Find where the given text appears and provide that cell's center as (x, y) coordinate. 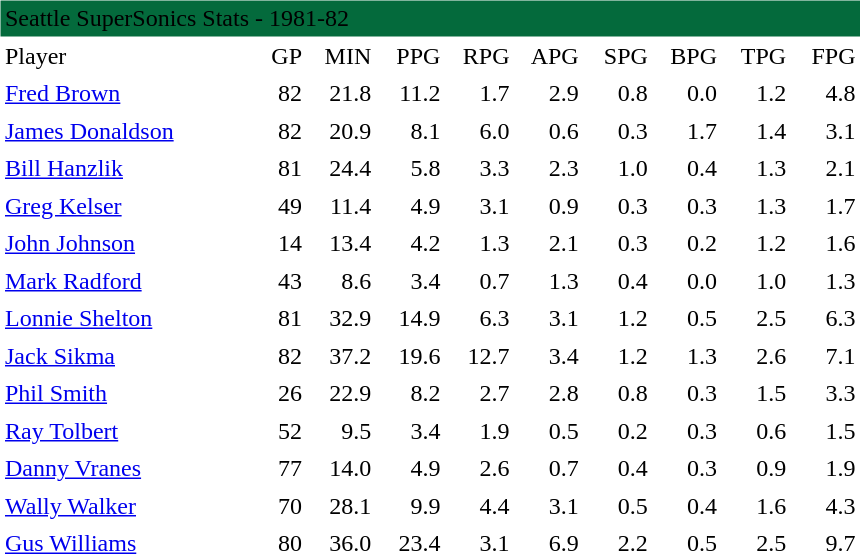
14.9 (411, 318)
13.4 (342, 244)
28.1 (342, 506)
1.4 (757, 131)
43 (273, 281)
Lonnie Shelton (118, 318)
24.4 (342, 168)
MIN (342, 56)
52 (273, 431)
4.4 (480, 506)
14 (273, 244)
Danny Vranes (118, 468)
Phil Smith (118, 394)
Mark Radford (118, 281)
FPG (826, 56)
8.6 (342, 281)
19.6 (411, 356)
PPG (411, 56)
4.2 (411, 244)
2.5 (757, 318)
Bill Hanzlik (118, 168)
Fred Brown (118, 94)
21.8 (342, 94)
7.1 (826, 356)
James Donaldson (118, 131)
TPG (757, 56)
20.9 (342, 131)
9.5 (342, 431)
6.0 (480, 131)
2.7 (480, 394)
BPG (688, 56)
Jack Sikma (118, 356)
Ray Tolbert (118, 431)
SPG (619, 56)
11.4 (342, 206)
22.9 (342, 394)
26 (273, 394)
2.3 (550, 168)
77 (273, 468)
Player (118, 56)
70 (273, 506)
Greg Kelser (118, 206)
John Johnson (118, 244)
Wally Walker (118, 506)
4.3 (826, 506)
8.1 (411, 131)
8.2 (411, 394)
11.2 (411, 94)
14.0 (342, 468)
GP (273, 56)
Seattle SuperSonics Stats - 1981-82 (430, 18)
4.8 (826, 94)
49 (273, 206)
2.8 (550, 394)
5.8 (411, 168)
APG (550, 56)
9.9 (411, 506)
32.9 (342, 318)
12.7 (480, 356)
37.2 (342, 356)
RPG (480, 56)
2.9 (550, 94)
